Extract the (X, Y) coordinate from the center of the cell holding the provided text.  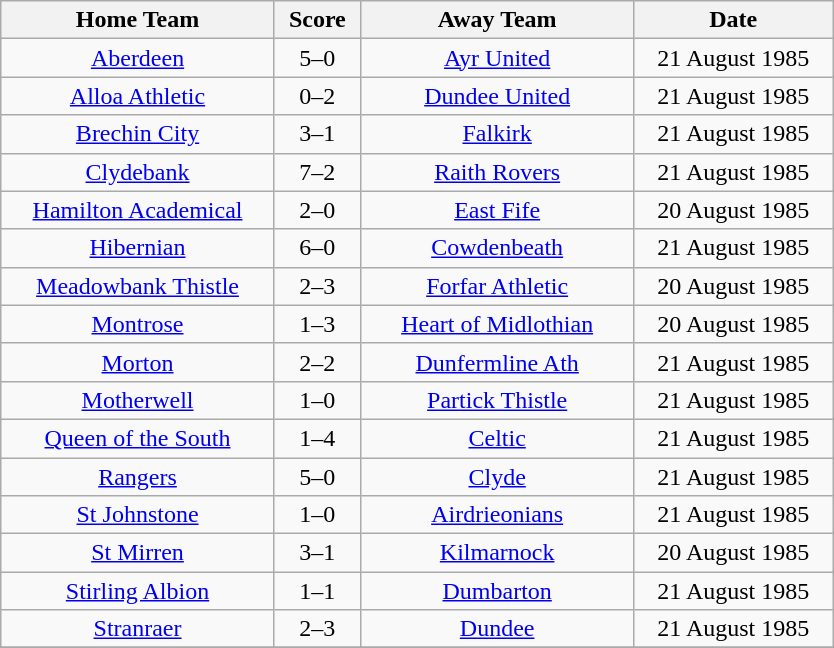
Hibernian (138, 248)
Falkirk (497, 134)
Away Team (497, 20)
Dumbarton (497, 591)
Dunfermline Ath (497, 362)
St Johnstone (138, 515)
Brechin City (138, 134)
Score (317, 20)
Montrose (138, 324)
Meadowbank Thistle (138, 286)
1–4 (317, 438)
Date (734, 20)
Morton (138, 362)
7–2 (317, 172)
Hamilton Academical (138, 210)
East Fife (497, 210)
Celtic (497, 438)
Rangers (138, 477)
Home Team (138, 20)
6–0 (317, 248)
Cowdenbeath (497, 248)
Forfar Athletic (497, 286)
Partick Thistle (497, 400)
2–2 (317, 362)
1–3 (317, 324)
2–0 (317, 210)
Stranraer (138, 629)
Raith Rovers (497, 172)
Motherwell (138, 400)
Dundee (497, 629)
1–1 (317, 591)
Alloa Athletic (138, 96)
Stirling Albion (138, 591)
Clyde (497, 477)
Clydebank (138, 172)
Heart of Midlothian (497, 324)
Queen of the South (138, 438)
St Mirren (138, 553)
Kilmarnock (497, 553)
0–2 (317, 96)
Ayr United (497, 58)
Aberdeen (138, 58)
Airdrieonians (497, 515)
Dundee United (497, 96)
